Detect which cell encompasses the target text, then output its [X, Y] center coordinate. 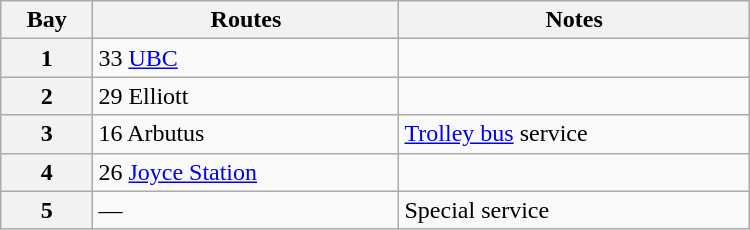
Bay [47, 20]
2 [47, 96]
Routes [246, 20]
26 Joyce Station [246, 172]
— [246, 210]
Special service [574, 210]
3 [47, 134]
Trolley bus service [574, 134]
29 Elliott [246, 96]
4 [47, 172]
Notes [574, 20]
1 [47, 58]
33 UBC [246, 58]
16 Arbutus [246, 134]
5 [47, 210]
